Pinpoint the cell where the given text exists, returning its (X, Y) midpoint coordinate. 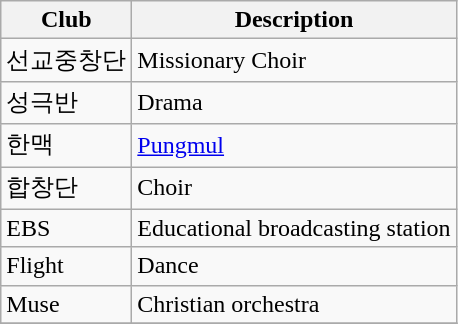
Muse (66, 304)
선교중창단 (66, 60)
Club (66, 20)
한맥 (66, 146)
Christian orchestra (294, 304)
Missionary Choir (294, 60)
Pungmul (294, 146)
Choir (294, 188)
Flight (66, 266)
성극반 (66, 102)
Drama (294, 102)
EBS (66, 228)
Dance (294, 266)
합창단 (66, 188)
Description (294, 20)
Educational broadcasting station (294, 228)
